Pinpoint the cell where the given text exists, returning its (X, Y) midpoint coordinate. 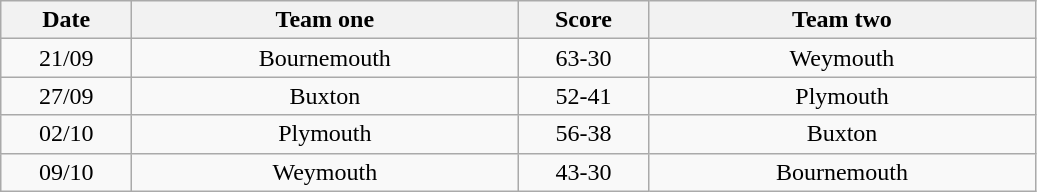
43-30 (584, 172)
21/09 (66, 58)
02/10 (66, 134)
Score (584, 20)
09/10 (66, 172)
Date (66, 20)
27/09 (66, 96)
Team one (325, 20)
52-41 (584, 96)
63-30 (584, 58)
Team two (842, 20)
56-38 (584, 134)
